Determine the [x, y] coordinate at the center of the cell enclosing the given text.  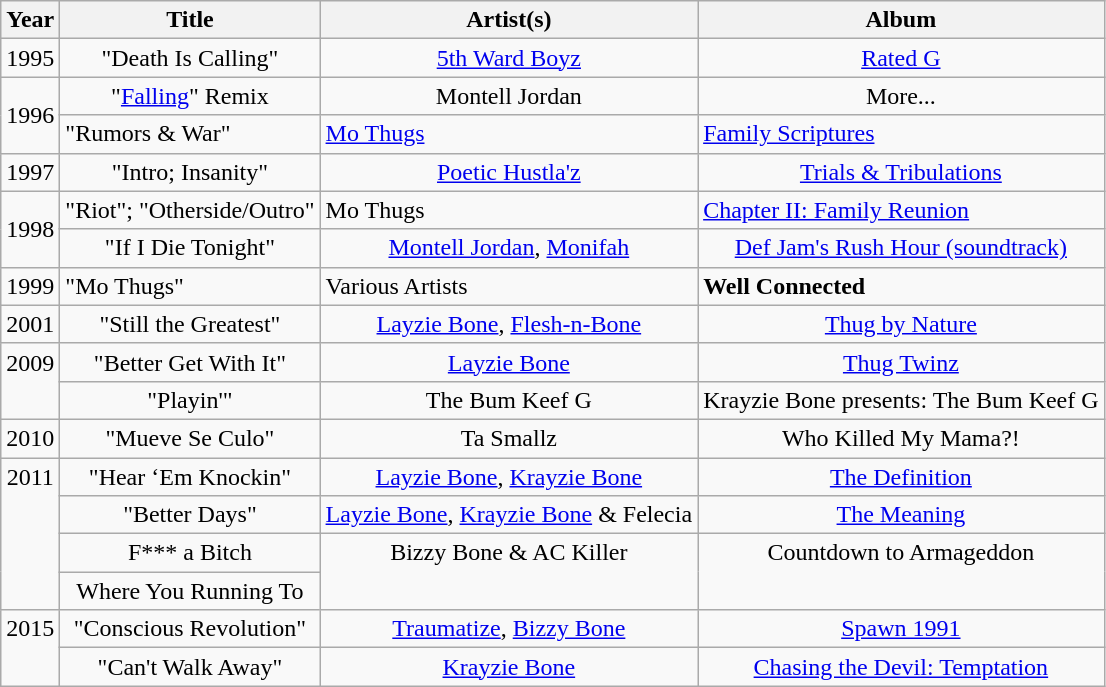
Trials & Tribulations [901, 172]
Chasing the Devil: Temptation [901, 667]
Year [30, 20]
2001 [30, 324]
Traumatize, Bizzy Bone [509, 629]
"Better Get With It" [190, 362]
Def Jam's Rush Hour (soundtrack) [901, 248]
"Mueve Se Culo" [190, 438]
5th Ward Boyz [509, 58]
1997 [30, 172]
Chapter II: Family Reunion [901, 210]
Poetic Hustla'z [509, 172]
"Falling" Remix [190, 96]
Spawn 1991 [901, 629]
2010 [30, 438]
Krayzie Bone presents: The Bum Keef G [901, 400]
"Intro; Insanity" [190, 172]
Ta Smallz [509, 438]
"Conscious Revolution" [190, 629]
2009 [30, 381]
The Definition [901, 477]
Thug Twinz [901, 362]
Layzie Bone, Krayzie Bone & Felecia [509, 515]
"Can't Walk Away" [190, 667]
Montell Jordan, Monifah [509, 248]
"Still the Greatest" [190, 324]
Who Killed My Mama?! [901, 438]
"If I Die Tonight" [190, 248]
"Mo Thugs" [190, 286]
Layzie Bone, Flesh-n-Bone [509, 324]
Album [901, 20]
Artist(s) [509, 20]
"Hear ‘Em Knockin" [190, 477]
F*** a Bitch [190, 553]
More... [901, 96]
1995 [30, 58]
Well Connected [901, 286]
The Meaning [901, 515]
Montell Jordan [509, 96]
"Rumors & War" [190, 134]
2015 [30, 648]
Krayzie Bone [509, 667]
2011 [30, 534]
1996 [30, 115]
"Playin'" [190, 400]
"Riot"; "Otherside/Outro" [190, 210]
"Better Days" [190, 515]
Title [190, 20]
The Bum Keef G [509, 400]
"Death Is Calling" [190, 58]
Layzie Bone [509, 362]
1998 [30, 229]
Rated G [901, 58]
Bizzy Bone & AC Killer [509, 572]
Family Scriptures [901, 134]
Countdown to Armageddon [901, 572]
1999 [30, 286]
Thug by Nature [901, 324]
Layzie Bone, Krayzie Bone [509, 477]
Various Artists [509, 286]
Where You Running To [190, 591]
